Locate the cell with the specified text and output its (X, Y) center coordinate. 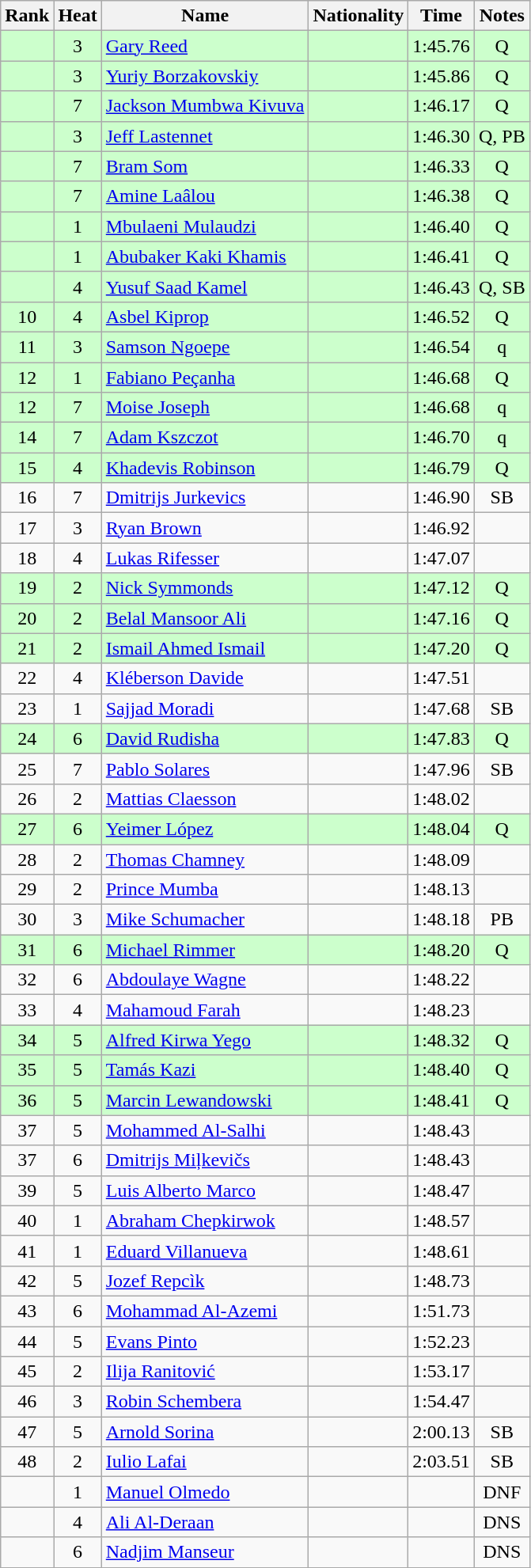
40 (27, 1221)
1:46.33 (442, 166)
1:46.70 (442, 438)
1:45.76 (442, 46)
Manuel Olmedo (205, 1492)
48 (27, 1462)
Prince Mumba (205, 890)
Mohammed Al-Salhi (205, 1130)
Abubaker Kaki Khamis (205, 256)
45 (27, 1372)
1:48.20 (442, 950)
1:46.52 (442, 317)
1:48.09 (442, 859)
1:47.12 (442, 588)
1:48.04 (442, 829)
1:54.47 (442, 1402)
26 (27, 799)
43 (27, 1311)
Dmitrijs Jurkevics (205, 498)
14 (27, 438)
15 (27, 468)
Nationality (358, 16)
Nadjim Manseur (205, 1552)
1:48.13 (442, 890)
1:53.17 (442, 1372)
Mike Schumacher (205, 920)
Ryan Brown (205, 528)
Mattias Claesson (205, 799)
33 (27, 1010)
44 (27, 1342)
1:46.92 (442, 528)
Samson Ngoepe (205, 347)
Ali Al-Deraan (205, 1522)
1:45.86 (442, 76)
Alfred Kirwa Yego (205, 1040)
Luis Alberto Marco (205, 1190)
Lukas Rifesser (205, 558)
28 (27, 859)
1:48.40 (442, 1070)
39 (27, 1190)
1:48.73 (442, 1281)
10 (27, 317)
2:00.13 (442, 1432)
41 (27, 1251)
Bram Som (205, 166)
PB (502, 920)
1:48.61 (442, 1251)
Yusuf Saad Kamel (205, 287)
1:48.23 (442, 1010)
1:48.32 (442, 1040)
Fabiano Peçanha (205, 378)
Rank (27, 16)
Name (205, 16)
1:46.54 (442, 347)
Asbel Kiprop (205, 317)
Pablo Solares (205, 769)
1:48.41 (442, 1100)
1:48.22 (442, 980)
Iulio Lafai (205, 1462)
1:46.43 (442, 287)
35 (27, 1070)
Thomas Chamney (205, 859)
17 (27, 528)
Abraham Chepkirwok (205, 1221)
Gary Reed (205, 46)
Robin Schembera (205, 1402)
Sajjad Moradi (205, 708)
Heat (78, 16)
1:47.20 (442, 648)
Nick Symmonds (205, 588)
Q, PB (502, 136)
Yeimer López (205, 829)
Adam Kszczot (205, 438)
Mahamoud Farah (205, 1010)
Tamás Kazi (205, 1070)
1:51.73 (442, 1311)
1:46.41 (442, 256)
25 (27, 769)
1:47.16 (442, 618)
1:46.40 (442, 226)
1:48.02 (442, 799)
36 (27, 1100)
1:52.23 (442, 1342)
Arnold Sorina (205, 1432)
Khadevis Robinson (205, 468)
David Rudisha (205, 738)
31 (27, 950)
Marcin Lewandowski (205, 1100)
Dmitrijs Miļkevičs (205, 1160)
Jozef Repcìk (205, 1281)
Yuriy Borzakovskiy (205, 76)
1:46.38 (442, 196)
1:48.47 (442, 1190)
Belal Mansoor Ali (205, 618)
46 (27, 1402)
47 (27, 1432)
30 (27, 920)
24 (27, 738)
Moise Joseph (205, 408)
Ilija Ranitović (205, 1372)
Abdoulaye Wagne (205, 980)
22 (27, 678)
Time (442, 16)
1:47.68 (442, 708)
1:47.96 (442, 769)
Notes (502, 16)
21 (27, 648)
Amine Laâlou (205, 196)
19 (27, 588)
34 (27, 1040)
1:47.83 (442, 738)
DNF (502, 1492)
Mbulaeni Mulaudzi (205, 226)
1:46.79 (442, 468)
1:46.17 (442, 106)
Kléberson Davide (205, 678)
Ismail Ahmed Ismail (205, 648)
1:47.07 (442, 558)
32 (27, 980)
Mohammad Al-Azemi (205, 1311)
27 (27, 829)
Q, SB (502, 287)
1:46.90 (442, 498)
Evans Pinto (205, 1342)
23 (27, 708)
1:47.51 (442, 678)
20 (27, 618)
29 (27, 890)
2:03.51 (442, 1462)
Jeff Lastennet (205, 136)
Eduard Villanueva (205, 1251)
11 (27, 347)
42 (27, 1281)
1:46.30 (442, 136)
1:48.18 (442, 920)
Jackson Mumbwa Kivuva (205, 106)
18 (27, 558)
Michael Rimmer (205, 950)
16 (27, 498)
1:48.57 (442, 1221)
